Pinpoint the cell where the given text exists, returning its (X, Y) midpoint coordinate. 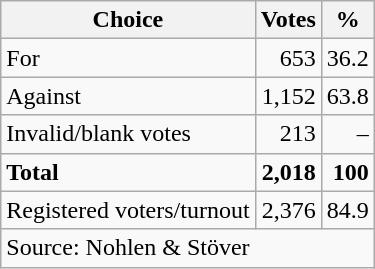
2,018 (288, 172)
– (348, 134)
100 (348, 172)
653 (288, 58)
Choice (128, 20)
For (128, 58)
84.9 (348, 210)
Total (128, 172)
2,376 (288, 210)
Votes (288, 20)
36.2 (348, 58)
1,152 (288, 96)
Registered voters/turnout (128, 210)
Against (128, 96)
63.8 (348, 96)
Invalid/blank votes (128, 134)
213 (288, 134)
Source: Nohlen & Stöver (188, 248)
% (348, 20)
